Provide the [x, y] coordinate of the cell's center where the given text is located.  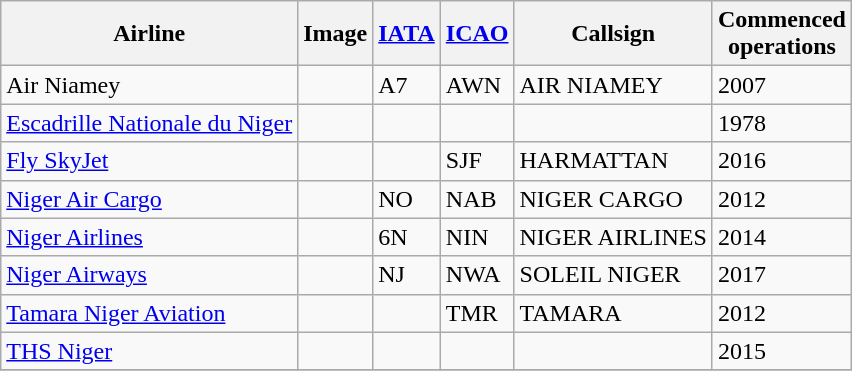
Air Niamey [150, 85]
2015 [782, 351]
SJF [477, 161]
Fly SkyJet [150, 161]
Airline [150, 34]
2017 [782, 275]
NJ [407, 275]
1978 [782, 123]
2016 [782, 161]
6N [407, 237]
TAMARA [613, 313]
THS Niger [150, 351]
2007 [782, 85]
2014 [782, 237]
NWA [477, 275]
Callsign [613, 34]
Niger Air Cargo [150, 199]
Escadrille Nationale du Niger [150, 123]
Commencedoperations [782, 34]
A7 [407, 85]
HARMATTAN [613, 161]
ICAO [477, 34]
AIR NIAMEY [613, 85]
SOLEIL NIGER [613, 275]
NIGER AIRLINES [613, 237]
TMR [477, 313]
Niger Airways [150, 275]
Tamara Niger Aviation [150, 313]
Niger Airlines [150, 237]
Image [336, 34]
NO [407, 199]
NIGER CARGO [613, 199]
NAB [477, 199]
IATA [407, 34]
AWN [477, 85]
NIN [477, 237]
